Identify which cell holds the provided text, then report its (x, y) central coordinate. 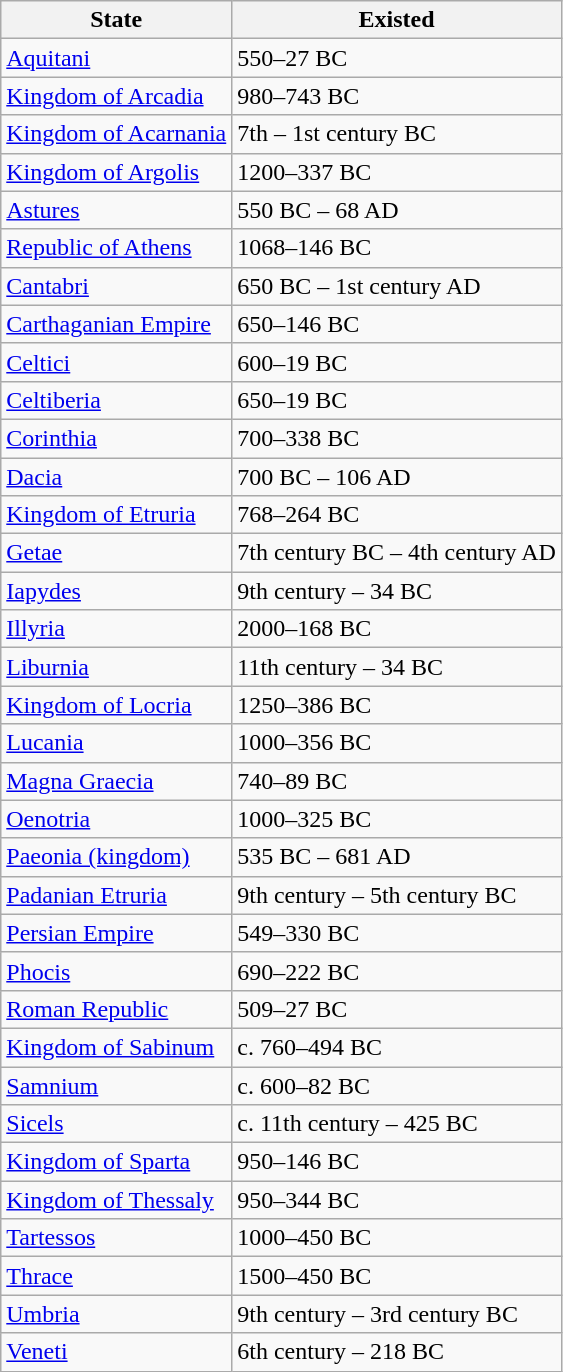
1000–356 BC (397, 743)
Existed (397, 20)
740–89 BC (397, 781)
Veneti (116, 1352)
Aquitani (116, 58)
Astures (116, 210)
6th century – 218 BC (397, 1352)
Carthaganian Empire (116, 324)
Sicels (116, 1124)
Padanian Etruria (116, 895)
509–27 BC (397, 1009)
c. 600–82 BC (397, 1085)
11th century – 34 BC (397, 667)
950–344 BC (397, 1200)
549–330 BC (397, 933)
690–222 BC (397, 971)
c. 760–494 BC (397, 1047)
Persian Empire (116, 933)
Roman Republic (116, 1009)
1000–450 BC (397, 1238)
650–146 BC (397, 324)
Phocis (116, 971)
Corinthia (116, 438)
1250–386 BC (397, 705)
State (116, 20)
1200–337 BC (397, 172)
9th century – 3rd century BC (397, 1314)
700–338 BC (397, 438)
Magna Graecia (116, 781)
Samnium (116, 1085)
Kingdom of Thessaly (116, 1200)
Celtiberia (116, 400)
700 BC – 106 AD (397, 477)
535 BC – 681 AD (397, 857)
Liburnia (116, 667)
Iapydes (116, 591)
Kingdom of Sparta (116, 1162)
Illyria (116, 629)
550 BC – 68 AD (397, 210)
650–19 BC (397, 400)
1500–450 BC (397, 1276)
9th century – 5th century BC (397, 895)
Umbria (116, 1314)
650 BC – 1st century AD (397, 286)
600–19 BC (397, 362)
Republic of Athens (116, 248)
Celtici (116, 362)
Kingdom of Acarnania (116, 134)
Kingdom of Sabinum (116, 1047)
768–264 BC (397, 515)
9th century – 34 BC (397, 591)
7th – 1st century BC (397, 134)
Cantabri (116, 286)
1000–325 BC (397, 819)
Thrace (116, 1276)
980–743 BC (397, 96)
Tartessos (116, 1238)
Lucania (116, 743)
c. 11th century – 425 BC (397, 1124)
Kingdom of Arcadia (116, 96)
550–27 BC (397, 58)
2000–168 BC (397, 629)
Getae (116, 553)
Kingdom of Locria (116, 705)
950–146 BC (397, 1162)
Oenotria (116, 819)
Kingdom of Argolis (116, 172)
1068–146 BC (397, 248)
Kingdom of Etruria (116, 515)
7th century BC – 4th century AD (397, 553)
Dacia (116, 477)
Paeonia (kingdom) (116, 857)
